Search for the cell housing the specified text and yield its [x, y] center coordinate. 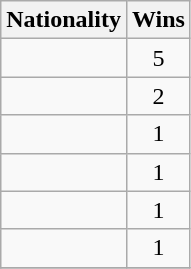
5 [158, 58]
Wins [158, 20]
2 [158, 96]
Nationality [64, 20]
